Pinpoint the cell where the given text exists, returning its (X, Y) midpoint coordinate. 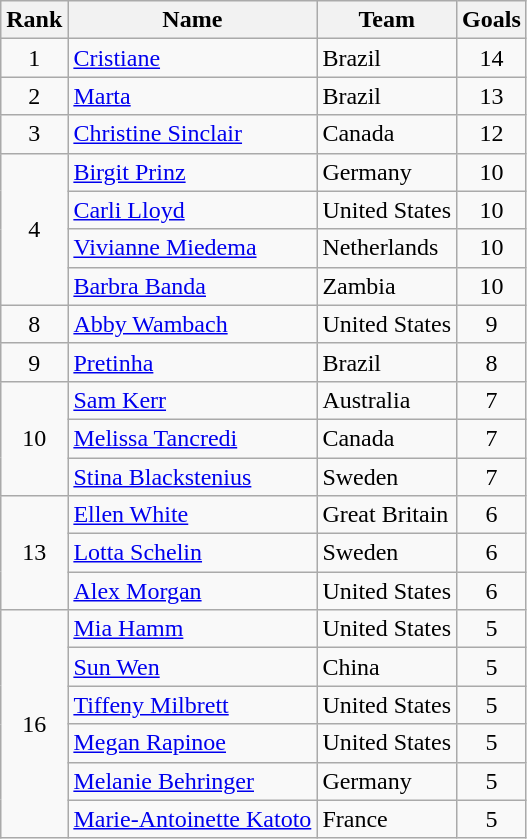
4 (34, 229)
France (387, 819)
14 (492, 58)
Sam Kerr (192, 400)
16 (34, 724)
1 (34, 58)
Christine Sinclair (192, 134)
Rank (34, 20)
12 (492, 134)
3 (34, 134)
Team (387, 20)
Tiffeny Milbrett (192, 705)
Megan Rapinoe (192, 743)
Melissa Tancredi (192, 438)
Australia (387, 400)
Netherlands (387, 248)
Birgit Prinz (192, 172)
Mia Hamm (192, 629)
Sun Wen (192, 667)
Abby Wambach (192, 324)
Zambia (387, 286)
Ellen White (192, 515)
Carli Lloyd (192, 210)
Great Britain (387, 515)
Stina Blackstenius (192, 477)
Melanie Behringer (192, 781)
Goals (492, 20)
Marta (192, 96)
Lotta Schelin (192, 553)
Pretinha (192, 362)
Alex Morgan (192, 591)
Barbra Banda (192, 286)
Vivianne Miedema (192, 248)
China (387, 667)
2 (34, 96)
Marie-Antoinette Katoto (192, 819)
Cristiane (192, 58)
Name (192, 20)
